From the cell containing the given text, extract its center point as (x, y) coordinate. 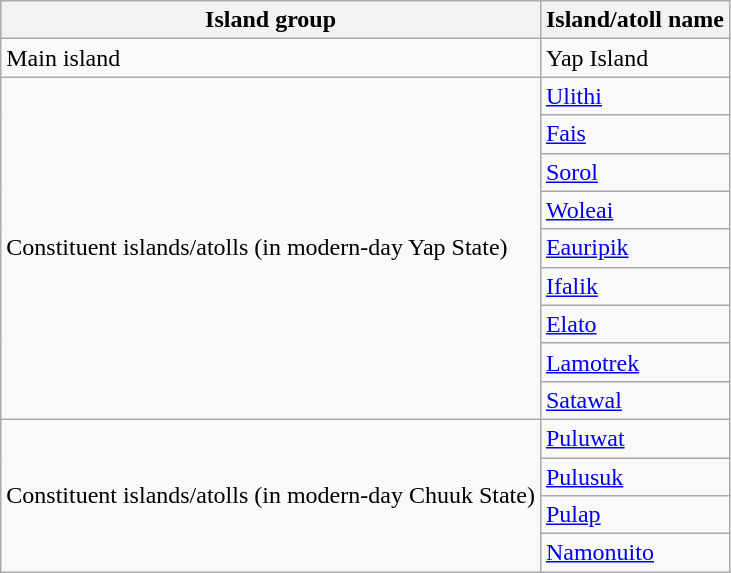
Namonuito (634, 553)
Fais (634, 134)
Lamotrek (634, 362)
Constituent islands/atolls (in modern-day Chuuk State) (271, 495)
Main island (271, 58)
Puluwat (634, 438)
Woleai (634, 210)
Eauripik (634, 248)
Pulusuk (634, 477)
Ulithi (634, 96)
Elato (634, 324)
Pulap (634, 515)
Island/atoll name (634, 20)
Constituent islands/atolls (in modern-day Yap State) (271, 248)
Yap Island (634, 58)
Ifalik (634, 286)
Island group (271, 20)
Satawal (634, 400)
Sorol (634, 172)
